Scan for the cell matching the given text and deliver its (x, y) coordinate at center. 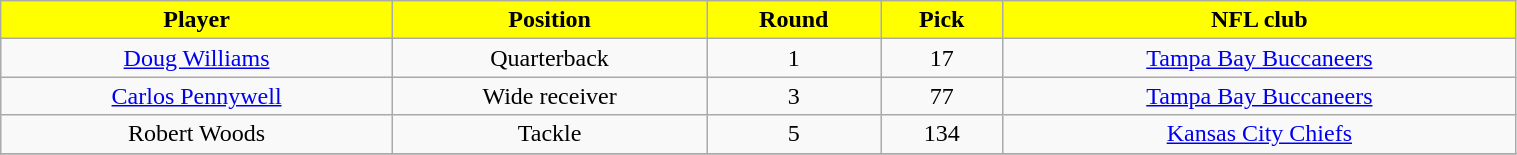
Position (549, 20)
5 (794, 134)
1 (794, 58)
Carlos Pennywell (197, 96)
Kansas City Chiefs (1260, 134)
Wide receiver (549, 96)
Round (794, 20)
NFL club (1260, 20)
Doug Williams (197, 58)
77 (942, 96)
3 (794, 96)
Quarterback (549, 58)
Robert Woods (197, 134)
Pick (942, 20)
17 (942, 58)
Player (197, 20)
134 (942, 134)
Tackle (549, 134)
